For the text-containing cell, return its midpoint in [x, y] coordinate format. 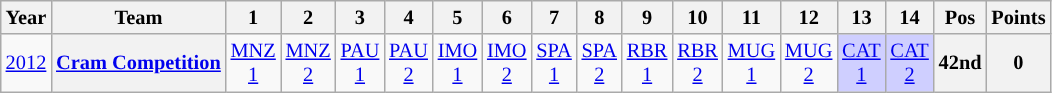
0 [1018, 63]
14 [909, 17]
MNZ1 [254, 63]
Cram Competition [138, 63]
6 [506, 17]
Points [1018, 17]
CAT2 [909, 63]
9 [647, 17]
10 [697, 17]
Team [138, 17]
RBR1 [647, 63]
SPA2 [600, 63]
Pos [960, 17]
1 [254, 17]
42nd [960, 63]
MUG2 [808, 63]
MNZ2 [308, 63]
IMO2 [506, 63]
7 [554, 17]
PAU2 [408, 63]
13 [861, 17]
IMO1 [458, 63]
CAT1 [861, 63]
RBR2 [697, 63]
SPA1 [554, 63]
2012 [26, 63]
12 [808, 17]
PAU1 [360, 63]
5 [458, 17]
2 [308, 17]
Year [26, 17]
3 [360, 17]
4 [408, 17]
8 [600, 17]
11 [752, 17]
MUG1 [752, 63]
